Locate the cell with the specified text and output its (x, y) center coordinate. 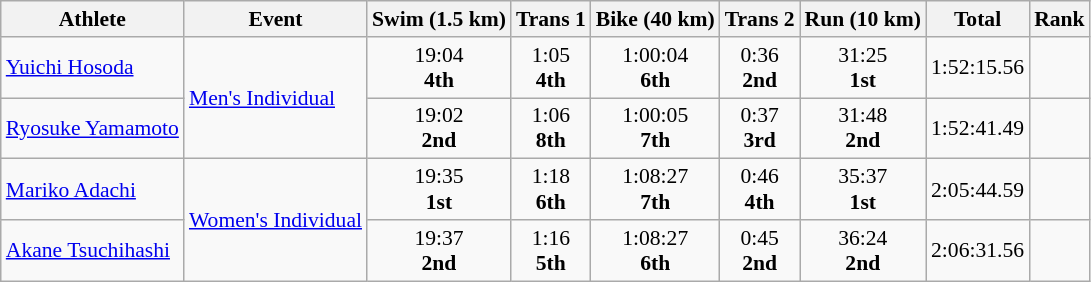
0:373rd (760, 128)
Run (10 km) (863, 19)
1:00:046th (656, 68)
Women's Individual (276, 220)
Rank (1060, 19)
Swim (1.5 km) (439, 19)
31:251st (863, 68)
Mariko Adachi (92, 190)
Akane Tsuchihashi (92, 250)
36:242nd (863, 250)
Athlete (92, 19)
1:054th (551, 68)
1:068th (551, 128)
0:362nd (760, 68)
1:08:277th (656, 190)
19:372nd (439, 250)
1:165th (551, 250)
2:06:31.56 (978, 250)
Trans 2 (760, 19)
1:186th (551, 190)
1:52:15.56 (978, 68)
35:371st (863, 190)
Ryosuke Yamamoto (92, 128)
1:00:057th (656, 128)
Men's Individual (276, 98)
1:08:276th (656, 250)
2:05:44.59 (978, 190)
19:351st (439, 190)
Total (978, 19)
Trans 1 (551, 19)
0:464th (760, 190)
Yuichi Hosoda (92, 68)
19:044th (439, 68)
Event (276, 19)
1:52:41.49 (978, 128)
0:452nd (760, 250)
19:022nd (439, 128)
Bike (40 km) (656, 19)
31:482nd (863, 128)
